Return the (x, y) coordinate for the center point of the cell that contains the specified text.  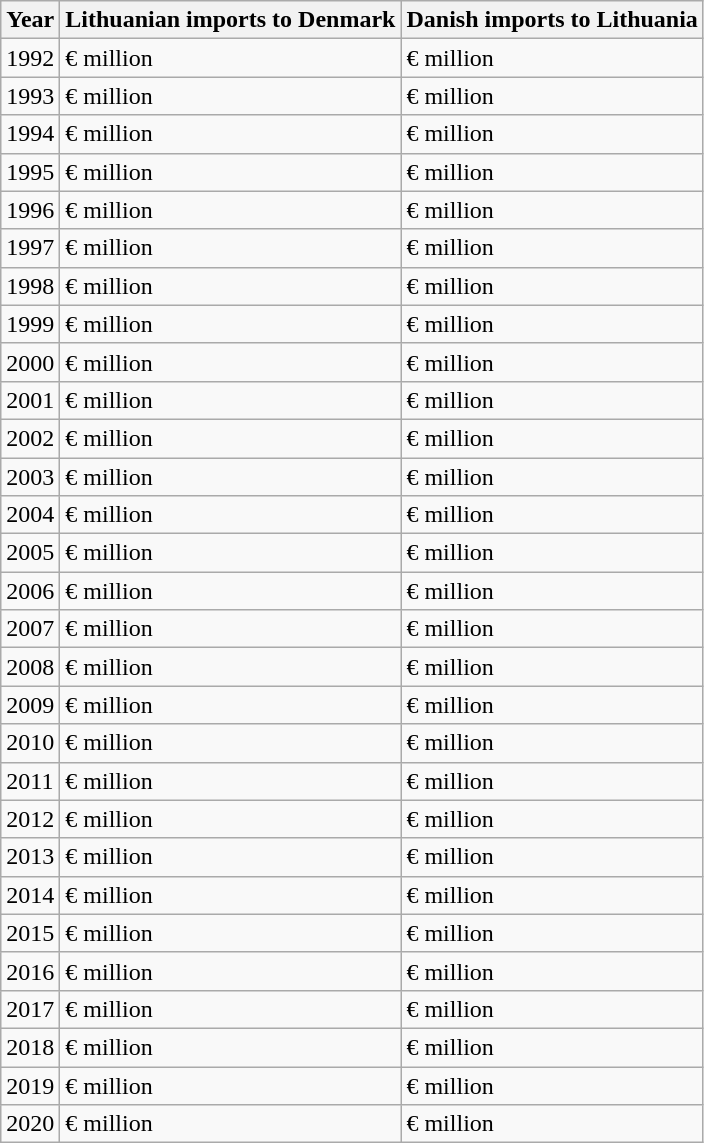
Lithuanian imports to Denmark (230, 20)
2001 (30, 400)
2016 (30, 971)
2012 (30, 819)
1998 (30, 286)
1992 (30, 58)
2007 (30, 629)
Year (30, 20)
1996 (30, 210)
2003 (30, 477)
2008 (30, 667)
1993 (30, 96)
1994 (30, 134)
2010 (30, 743)
2013 (30, 857)
2004 (30, 515)
1995 (30, 172)
2020 (30, 1124)
2015 (30, 933)
2006 (30, 591)
1999 (30, 324)
2014 (30, 895)
2019 (30, 1085)
2005 (30, 553)
2017 (30, 1009)
2002 (30, 438)
1997 (30, 248)
2000 (30, 362)
2011 (30, 781)
2018 (30, 1047)
2009 (30, 705)
Danish imports to Lithuania (552, 20)
